From the cell containing the given text, extract its center point as [X, Y] coordinate. 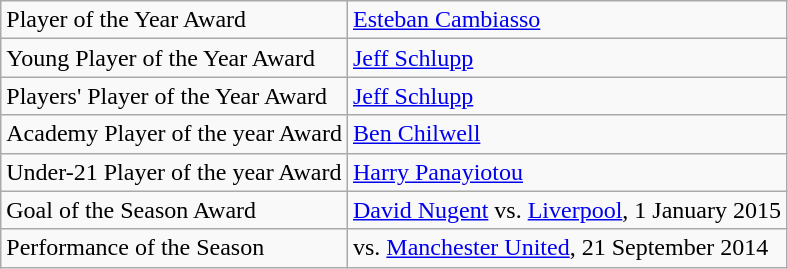
Harry Panayiotou [566, 172]
Young Player of the Year Award [174, 58]
Under-21 Player of the year Award [174, 172]
Ben Chilwell [566, 134]
Player of the Year Award [174, 20]
Performance of the Season [174, 248]
vs. Manchester United, 21 September 2014 [566, 248]
Players' Player of the Year Award [174, 96]
Academy Player of the year Award [174, 134]
Goal of the Season Award [174, 210]
Esteban Cambiasso [566, 20]
David Nugent vs. Liverpool, 1 January 2015 [566, 210]
